Capture the cell that displays the provided text and extract its (x, y) central coordinate. 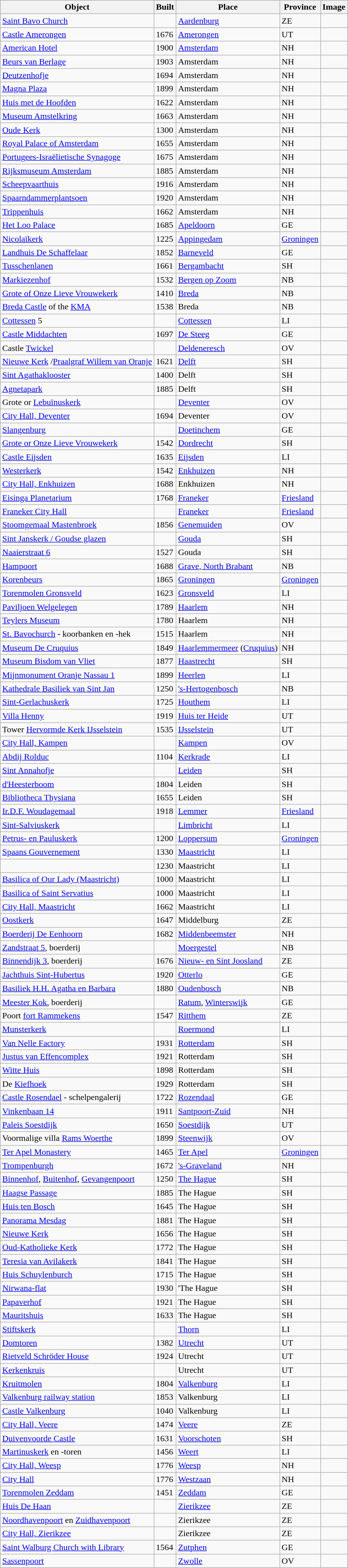
1715 (165, 1275)
1621 (165, 361)
1898 (165, 1070)
Grote or Lebuïnuskerk (77, 402)
1410 (165, 293)
Sint Janskerk / Goudse glazen (77, 539)
Nieuwe Kerk /Praalgraf Willem van Oranje (77, 361)
City Hall, Enkhuizen (77, 484)
Van Nelle Factory (77, 1043)
1645 (165, 1206)
Castle Middachten (77, 334)
Kerkrade (228, 757)
Amerongen (228, 34)
De Kiefhoek (77, 1084)
Noordhavenpoort en Zuidhavenpoort (77, 1520)
Breda Castle of the KMA (77, 307)
Het Loo Palace (77, 225)
De Steeg (228, 334)
Roermond (228, 1029)
1768 (165, 498)
1538 (165, 307)
Barneveld (228, 252)
Agnetapark (77, 389)
1780 (165, 621)
Zeddam (228, 1493)
1919 (165, 716)
Rietveld Schröder House (77, 1356)
Castle Rosendael - schelpengalerij (77, 1097)
Teylers Museum (77, 621)
1465 (165, 1152)
Westerkerk (77, 471)
's-Hertogenbosch (228, 689)
Grave, North Brabant (228, 566)
Ir.D.F. Woudagemaal (77, 811)
1856 (165, 525)
1918 (165, 811)
Ritthem (228, 1015)
Appingedam (228, 239)
1535 (165, 729)
1527 (165, 552)
Rijksmuseum Amsterdam (77, 171)
City Hall (77, 1479)
Image (334, 7)
Grote of Onze Lieve Vrouwekerk (77, 293)
1622 (165, 102)
Abdij Rolduc (77, 757)
1650 (165, 1125)
Portugees-Israëlietische Synagoge (77, 157)
Huis ten Bosch (77, 1206)
Limbricht (228, 825)
1911 (165, 1111)
St. Bavochurch - koorbanken en -hek (77, 634)
1456 (165, 1452)
Torenmolen Zeddam (77, 1493)
Heerlen (228, 675)
Doetinchem (228, 430)
Boerderij De Eenhoorn (77, 934)
Oud-Katholieke Kerk (77, 1247)
1300 (165, 130)
Hampoort (77, 566)
Deldeneresch (228, 348)
Beurs van Berlage (77, 62)
IJsselstein (228, 729)
American Hotel (77, 48)
Otterlo (228, 975)
1916 (165, 184)
Zwolle (228, 1561)
Mauritshuis (77, 1316)
1663 (165, 116)
Voorschoten (228, 1438)
Kruitmolen (77, 1384)
Haarlemmermeer (Cruquius) (228, 648)
City Hall, Deventer (77, 416)
Haastrecht (228, 661)
Munsterkerk (77, 1029)
1040 (165, 1411)
1474 (165, 1424)
Museum De Cruquius (77, 648)
Villa Henny (77, 716)
Petrus- en Pauluskerk (77, 839)
Saint Bavo Church (77, 21)
Stiftskerk (77, 1329)
Huis ter Heide (228, 716)
Nirwana-flat (77, 1288)
1722 (165, 1097)
Grote or Onze Lieve Vrouwekerk (77, 443)
Bibliotheca Thysiana (77, 797)
Weert (228, 1452)
Middelburg (228, 920)
Castle Amerongen (77, 34)
Genemuiden (228, 525)
Landhuis De Schaffelaar (77, 252)
Bergambacht (228, 266)
Paviljoen Welgelegen (77, 607)
Weesp (228, 1465)
Magna Plaza (77, 89)
Object (77, 7)
Castle Twickel (77, 348)
Nieuwe Kerk (77, 1234)
Binnendijk 3, boerderij (77, 961)
1697 (165, 334)
d'Heesterboom (77, 784)
1853 (165, 1397)
's-Graveland (228, 1166)
1852 (165, 252)
Markiezenhof (77, 280)
Eijsden (228, 457)
1877 (165, 661)
City Hall, Zierikzee (77, 1534)
Sint-Salviuskerk (77, 825)
City Hall, Veere (77, 1424)
Museum Bisdom van Vliet (77, 661)
Nicolaïkerk (77, 239)
Jachthuis Sint-Hubertus (77, 975)
Poort fort Rammekens (77, 1015)
1675 (165, 157)
1656 (165, 1234)
Cottessen 5 (77, 320)
Panorama Mesdag (77, 1220)
Tower Hervormde Kerk IJsselstein (77, 729)
Nieuw- en Sint Joosland (228, 961)
'The Hague (228, 1288)
Stoomgemaal Mastenbroek (77, 525)
Sassenpoort (77, 1561)
Royal Palace of Amsterdam (77, 143)
1623 (165, 593)
1661 (165, 266)
City Hall, Weesp (77, 1465)
City Hall, Maastricht (77, 907)
Houthem (228, 702)
1841 (165, 1261)
Kampen (228, 743)
Binnenhof, Buitenhof, Gevangenpoort (77, 1179)
1515 (165, 634)
Oostkerk (77, 920)
Veere (228, 1424)
Haagse Passage (77, 1193)
1682 (165, 934)
Trippenhuis (77, 212)
Santpoort-Zuid (228, 1111)
Rozendaal (228, 1097)
Naaierstraat 6 (77, 552)
Built (165, 7)
Oudenbosch (228, 988)
Middenbeemster (228, 934)
1931 (165, 1043)
Apeldoorn (228, 225)
Kathedrale Basiliek van Sint Jan (77, 689)
Franeker City Hall (77, 511)
Ratum, Winterswijk (228, 1002)
Gronsveld (228, 593)
1225 (165, 239)
1635 (165, 457)
1789 (165, 607)
1929 (165, 1084)
1849 (165, 648)
1772 (165, 1247)
Basilica of Saint Servatius (77, 893)
Museum Amstelkring (77, 116)
1930 (165, 1288)
1881 (165, 1220)
Lemmer (228, 811)
Spaans Gouvernement (77, 852)
Sint Agathaklooster (77, 375)
1330 (165, 852)
1725 (165, 702)
1230 (165, 866)
Zandstraat 5, boerderij (77, 947)
1532 (165, 280)
Castle Eijsden (77, 457)
1633 (165, 1316)
1104 (165, 757)
Domtoren (77, 1343)
Bergen op Zoom (228, 280)
Place (228, 7)
Eisinga Planetarium (77, 498)
Vinkenbaan 14 (77, 1111)
Huis met de Hoofden (77, 102)
1685 (165, 225)
Voormalige villa Rams Woerthe (77, 1138)
Torenmolen Gronsveld (77, 593)
1900 (165, 48)
Cottessen (228, 320)
Spaarndammerplantsoen (77, 198)
Teresia van Avilakerk (77, 1261)
1924 (165, 1356)
Thorn (228, 1329)
Basilica of Our Lady (Maastricht) (77, 879)
Scheepvaarthuis (77, 184)
Martinuskerk en -toren (77, 1452)
Witte Huis (77, 1070)
Steenwijk (228, 1138)
Mijnmonument Oranje Nassau 1 (77, 675)
1631 (165, 1438)
1200 (165, 839)
City Hall, Kampen (77, 743)
Saint Walburg Church with Library (77, 1547)
Trompenburgh (77, 1166)
Paleis Soestdijk (77, 1125)
1564 (165, 1547)
Sint Annahofje (77, 770)
1647 (165, 920)
Province (300, 7)
Loppersum (228, 839)
Korenbeurs (77, 579)
1880 (165, 988)
Zutphen (228, 1547)
Papaverhof (77, 1302)
Sint-Gerlachuskerk (77, 702)
Westzaan (228, 1479)
Duivenvoorde Castle (77, 1438)
Huis De Haan (77, 1506)
Ter Apel (228, 1152)
Basiliek H.H. Agatha en Barbara (77, 988)
1400 (165, 375)
Slangenburg (77, 430)
Tusschenlanen (77, 266)
Aardenburg (228, 21)
Deutzenhofje (77, 75)
Ter Apel Monastery (77, 1152)
Oude Kerk (77, 130)
1451 (165, 1493)
Meester Kok, boerderij (77, 1002)
1547 (165, 1015)
1382 (165, 1343)
Dordrecht (228, 443)
1865 (165, 579)
1903 (165, 62)
1672 (165, 1166)
Valkenburg railway station (77, 1397)
Huis Schuylenburch (77, 1275)
Justus van Effencomplex (77, 1057)
Kerkenkruis (77, 1370)
Moergestel (228, 947)
Soestdijk (228, 1125)
Castle Valkenburg (77, 1411)
